Detect which cell encompasses the target text, then output its [x, y] center coordinate. 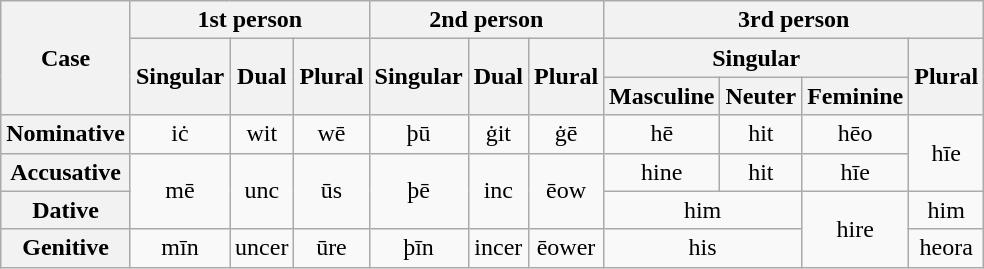
þē [418, 191]
Case [66, 58]
hēo [856, 134]
Nominative [66, 134]
Neuter [761, 96]
wē [332, 134]
inc [498, 191]
3rd person [794, 20]
þīn [418, 248]
1st person [250, 20]
unc [262, 191]
2nd person [486, 20]
ēower [566, 248]
ġit [498, 134]
incer [498, 248]
ūre [332, 248]
þū [418, 134]
mīn [180, 248]
Accusative [66, 172]
Dative [66, 210]
his [703, 248]
Genitive [66, 248]
ūs [332, 191]
mē [180, 191]
heora [946, 248]
ġē [566, 134]
iċ [180, 134]
hine [662, 172]
hē [662, 134]
Masculine [662, 96]
Feminine [856, 96]
hire [856, 229]
ēow [566, 191]
wit [262, 134]
uncer [262, 248]
